Identify which cell holds the provided text, then report its (x, y) central coordinate. 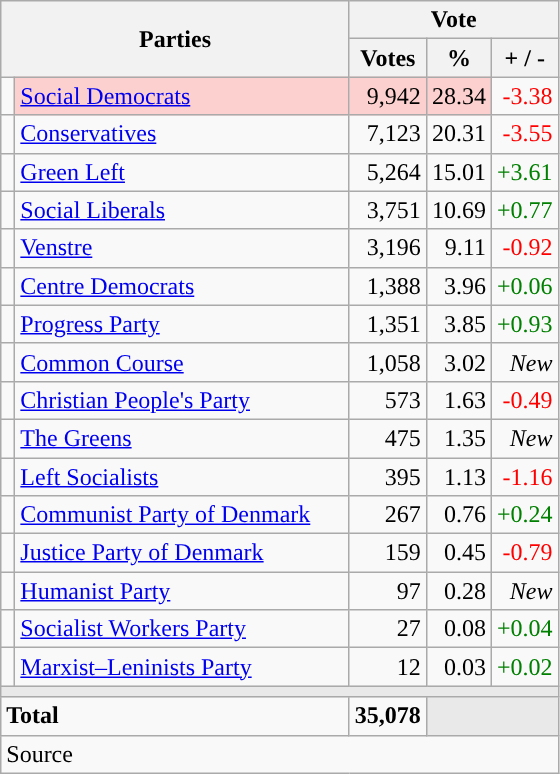
27 (388, 629)
Socialist Workers Party (182, 629)
15.01 (458, 172)
1.13 (458, 477)
1,058 (388, 362)
28.34 (458, 96)
Votes (388, 58)
3,196 (388, 248)
9.11 (458, 248)
-1.16 (524, 477)
475 (388, 438)
3.85 (458, 324)
% (458, 58)
9,942 (388, 96)
Centre Democrats (182, 286)
Christian People's Party (182, 400)
Humanist Party (182, 591)
267 (388, 515)
Marxist–Leninists Party (182, 667)
159 (388, 553)
Common Course (182, 362)
Green Left (182, 172)
10.69 (458, 210)
573 (388, 400)
+0.06 (524, 286)
3.02 (458, 362)
20.31 (458, 134)
Source (280, 754)
Communist Party of Denmark (182, 515)
7,123 (388, 134)
Total (176, 716)
Justice Party of Denmark (182, 553)
Social Liberals (182, 210)
0.08 (458, 629)
0.03 (458, 667)
1.63 (458, 400)
1,351 (388, 324)
97 (388, 591)
3,751 (388, 210)
-0.92 (524, 248)
Progress Party (182, 324)
+0.02 (524, 667)
1.35 (458, 438)
0.28 (458, 591)
-0.49 (524, 400)
-3.55 (524, 134)
Vote (454, 20)
12 (388, 667)
5,264 (388, 172)
Venstre (182, 248)
+0.77 (524, 210)
1,388 (388, 286)
The Greens (182, 438)
3.96 (458, 286)
Social Democrats (182, 96)
+0.93 (524, 324)
+3.61 (524, 172)
+0.04 (524, 629)
-0.79 (524, 553)
Left Socialists (182, 477)
35,078 (388, 716)
-3.38 (524, 96)
0.76 (458, 515)
Conservatives (182, 134)
0.45 (458, 553)
+0.24 (524, 515)
395 (388, 477)
+ / - (524, 58)
Parties (176, 39)
